Determine the (X, Y) coordinate at the center of the cell enclosing the given text.  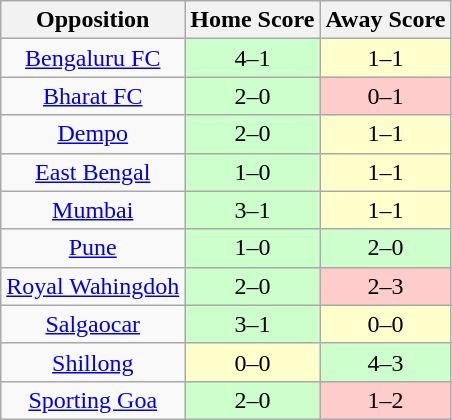
Away Score (386, 20)
Home Score (252, 20)
Opposition (93, 20)
East Bengal (93, 172)
Royal Wahingdoh (93, 286)
Shillong (93, 362)
0–1 (386, 96)
Salgaocar (93, 324)
Sporting Goa (93, 400)
1–2 (386, 400)
Mumbai (93, 210)
Bengaluru FC (93, 58)
Bharat FC (93, 96)
2–3 (386, 286)
Pune (93, 248)
4–3 (386, 362)
Dempo (93, 134)
4–1 (252, 58)
